Provide the [x, y] coordinate of the cell's center where the given text is located.  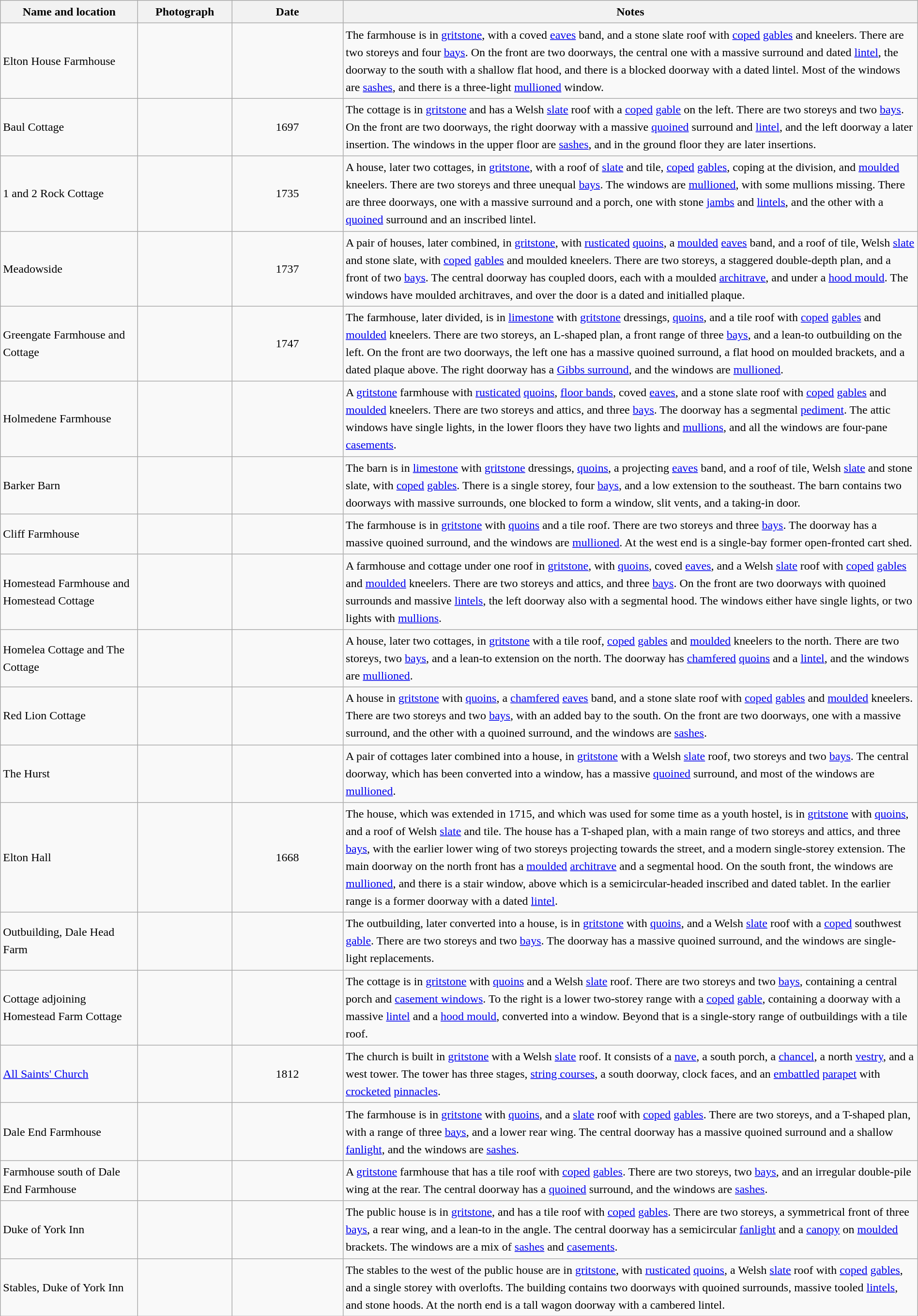
Homestead Farmhouse and Homestead Cottage [69, 592]
Stables, Duke of York Inn [69, 1287]
1735 [288, 194]
Cottage adjoining Homestead Farm Cottage [69, 1007]
Duke of York Inn [69, 1229]
Meadowside [69, 268]
1697 [288, 127]
Farmhouse south of Dale End Farmhouse [69, 1181]
Photograph [185, 12]
Date [288, 12]
The Hurst [69, 774]
Outbuilding, Dale Head Farm [69, 942]
Red Lion Cottage [69, 716]
Name and location [69, 12]
Holmedene Farmhouse [69, 418]
1668 [288, 857]
Elton Hall [69, 857]
Cliff Farmhouse [69, 534]
Notes [630, 12]
1747 [288, 344]
Baul Cottage [69, 127]
1 and 2 Rock Cottage [69, 194]
Elton House Farmhouse [69, 61]
All Saints' Church [69, 1074]
1737 [288, 268]
Homelea Cottage and The Cottage [69, 658]
Dale End Farmhouse [69, 1131]
Greengate Farmhouse and Cottage [69, 344]
Barker Barn [69, 485]
1812 [288, 1074]
